Find where the given text appears and provide that cell's center as [X, Y] coordinate. 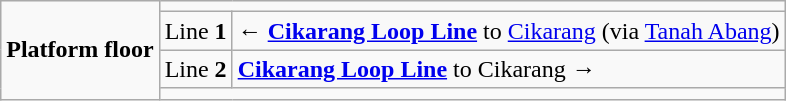
Cikarang Loop Line to Cikarang → [508, 69]
← Cikarang Loop Line to Cikarang (via Tanah Abang) [508, 31]
Line 2 [196, 69]
Line 1 [196, 31]
Platform floor [80, 50]
